Find where the given text appears and provide that cell's center as [X, Y] coordinate. 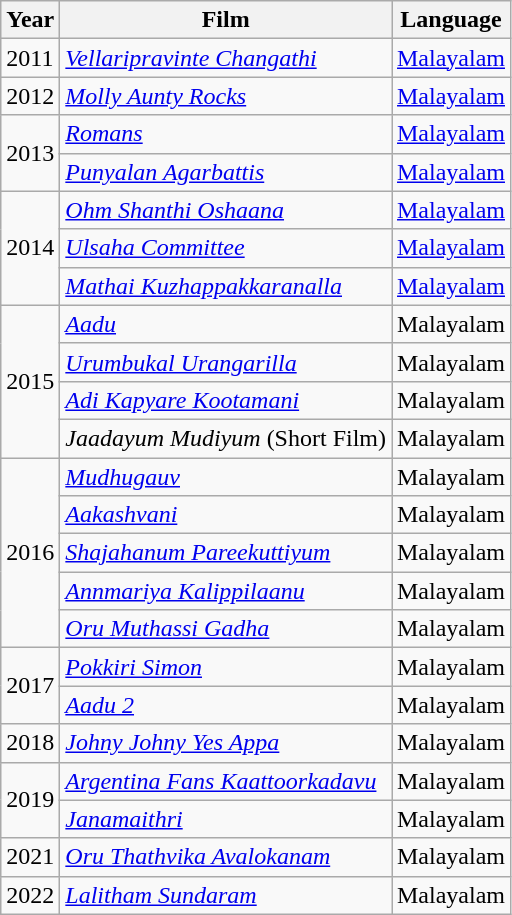
2022 [30, 895]
Language [452, 20]
Mathai Kuzhappakkaranalla [226, 286]
Year [30, 20]
2012 [30, 96]
Johny Johny Yes Appa [226, 743]
Jaadayum Mudiyum (Short Film) [226, 438]
Aadu 2 [226, 705]
2015 [30, 381]
Aadu [226, 324]
Punyalan Agarbattis [226, 172]
Argentina Fans Kaattoorkadavu [226, 781]
Adi Kapyare Kootamani [226, 400]
Ohm Shanthi Oshaana [226, 210]
2013 [30, 153]
Urumbukal Urangarilla [226, 362]
Oru Muthassi Gadha [226, 629]
2021 [30, 857]
2018 [30, 743]
Shajahanum Pareekuttiyum [226, 553]
Pokkiri Simon [226, 667]
Janamaithri [226, 819]
Annmariya Kalippilaanu [226, 591]
2011 [30, 58]
Ulsaha Committee [226, 248]
Aakashvani [226, 515]
Romans [226, 134]
2016 [30, 553]
Lalitham Sundaram [226, 895]
Molly Aunty Rocks [226, 96]
2019 [30, 800]
Vellaripravinte Changathi [226, 58]
Mudhugauv [226, 477]
Oru Thathvika Avalokanam [226, 857]
2017 [30, 686]
Film [226, 20]
2014 [30, 248]
